From the cell containing the given text, extract its center point as (x, y) coordinate. 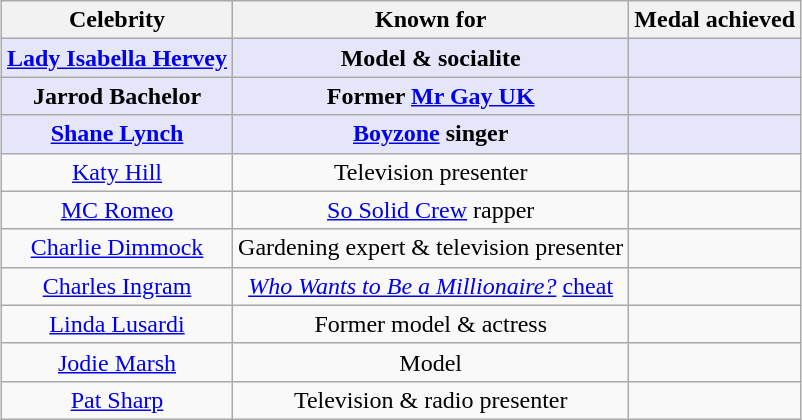
Who Wants to Be a Millionaire? cheat (431, 286)
Shane Lynch (116, 134)
Lady Isabella Hervey (116, 58)
Gardening expert & television presenter (431, 248)
Television presenter (431, 172)
Jodie Marsh (116, 362)
Model (431, 362)
Linda Lusardi (116, 324)
MC Romeo (116, 210)
Celebrity (116, 20)
Known for (431, 20)
Jarrod Bachelor (116, 96)
Charles Ingram (116, 286)
Former model & actress (431, 324)
Boyzone singer (431, 134)
Model & socialite (431, 58)
Television & radio presenter (431, 400)
Katy Hill (116, 172)
Medal achieved (715, 20)
Former Mr Gay UK (431, 96)
Pat Sharp (116, 400)
So Solid Crew rapper (431, 210)
Charlie Dimmock (116, 248)
